Find where the given text appears and provide that cell's center as [X, Y] coordinate. 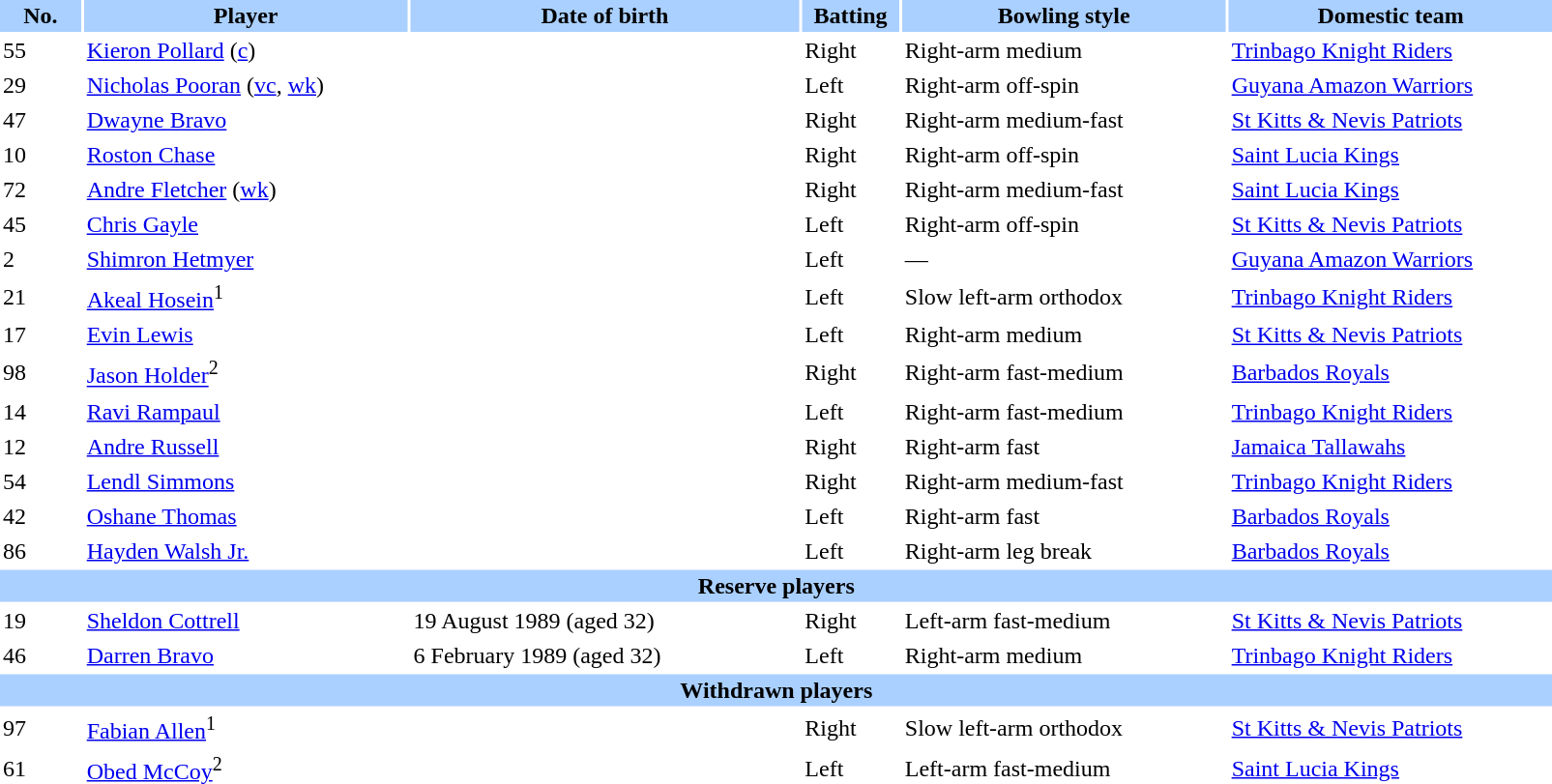
Darren Bravo [246, 655]
54 [41, 481]
29 [41, 85]
Andre Russell [246, 447]
Sheldon Cottrell [246, 621]
Ravi Rampaul [246, 412]
55 [41, 50]
97 [41, 727]
Lendl Simmons [246, 481]
42 [41, 516]
Date of birth [605, 15]
Player [246, 15]
Left-arm fast-medium [1064, 621]
No. [41, 15]
Bowling style [1064, 15]
— [1064, 259]
45 [41, 224]
Nicholas Pooran (vc, wk) [246, 85]
Jason Holder2 [246, 373]
Shimron Hetmyer [246, 259]
Evin Lewis [246, 334]
Fabian Allen1 [246, 727]
10 [41, 155]
Andre Fletcher (wk) [246, 189]
46 [41, 655]
Chris Gayle [246, 224]
98 [41, 373]
6 February 1989 (aged 32) [605, 655]
Batting [850, 15]
72 [41, 189]
Kieron Pollard (c) [246, 50]
Dwayne Bravo [246, 120]
19 [41, 621]
14 [41, 412]
Hayden Walsh Jr. [246, 551]
17 [41, 334]
47 [41, 120]
2 [41, 259]
Right-arm leg break [1064, 551]
86 [41, 551]
Oshane Thomas [246, 516]
21 [41, 298]
Roston Chase [246, 155]
19 August 1989 (aged 32) [605, 621]
Akeal Hosein1 [246, 298]
12 [41, 447]
